For the text-containing cell, return its midpoint in [X, Y] coordinate format. 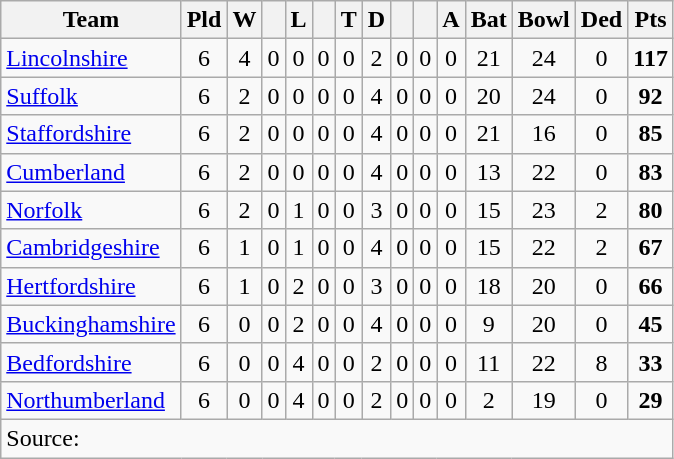
Cumberland [91, 172]
Staffordshire [91, 134]
Hertfordshire [91, 286]
T [348, 20]
Ded [601, 20]
8 [601, 362]
Source: [338, 438]
W [244, 20]
Team [91, 20]
Pts [651, 20]
Norfolk [91, 210]
L [298, 20]
29 [651, 400]
Buckinghamshire [91, 324]
33 [651, 362]
117 [651, 58]
A [451, 20]
11 [488, 362]
67 [651, 248]
Pld [204, 20]
D [376, 20]
Northumberland [91, 400]
92 [651, 96]
Bedfordshire [91, 362]
Bowl [544, 20]
19 [544, 400]
83 [651, 172]
45 [651, 324]
Cambridgeshire [91, 248]
13 [488, 172]
66 [651, 286]
Suffolk [91, 96]
Lincolnshire [91, 58]
85 [651, 134]
16 [544, 134]
18 [488, 286]
80 [651, 210]
23 [544, 210]
Bat [488, 20]
9 [488, 324]
